Detect which cell encompasses the target text, then output its [X, Y] center coordinate. 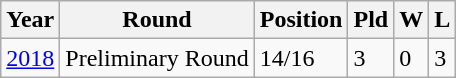
Year [30, 20]
Position [301, 20]
Preliminary Round [157, 58]
2018 [30, 58]
14/16 [301, 58]
0 [412, 58]
W [412, 20]
Round [157, 20]
L [442, 20]
Pld [371, 20]
